For the text-containing cell, return its midpoint in [x, y] coordinate format. 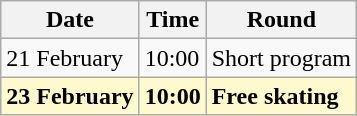
Date [70, 20]
21 February [70, 58]
Round [281, 20]
Free skating [281, 96]
Short program [281, 58]
23 February [70, 96]
Time [172, 20]
